Determine the [x, y] coordinate at the center of the cell enclosing the given text.  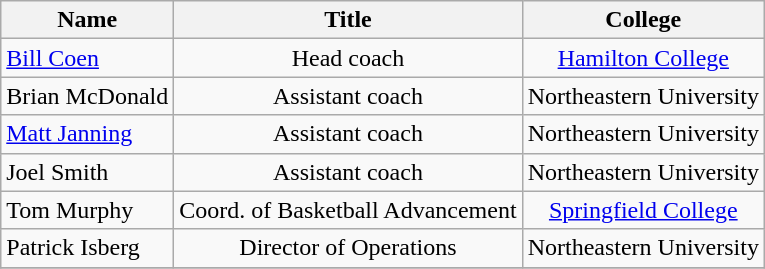
Head coach [348, 58]
Joel Smith [88, 172]
Hamilton College [643, 58]
Matt Janning [88, 134]
College [643, 20]
Patrick Isberg [88, 248]
Coord. of Basketball Advancement [348, 210]
Name [88, 20]
Springfield College [643, 210]
Director of Operations [348, 248]
Tom Murphy [88, 210]
Title [348, 20]
Bill Coen [88, 58]
Brian McDonald [88, 96]
